Return (X, Y) of the center of cell containing provided text 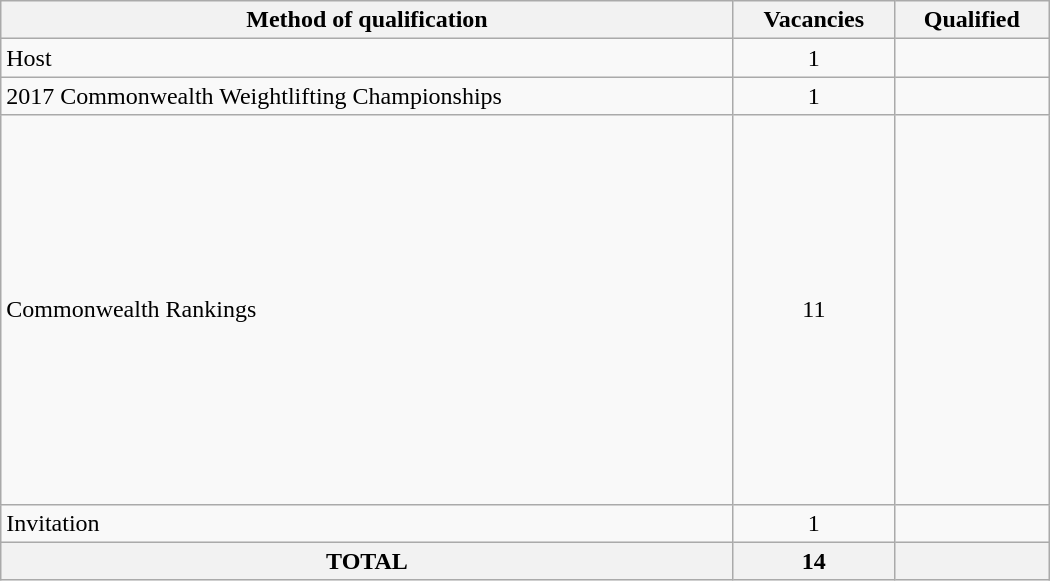
Host (367, 58)
2017 Commonwealth Weightlifting Championships (367, 96)
14 (814, 561)
11 (814, 310)
Vacancies (814, 20)
Invitation (367, 523)
Method of qualification (367, 20)
TOTAL (367, 561)
Qualified (972, 20)
Commonwealth Rankings (367, 310)
